Extract the (x, y) coordinate from the center of the cell holding the provided text.  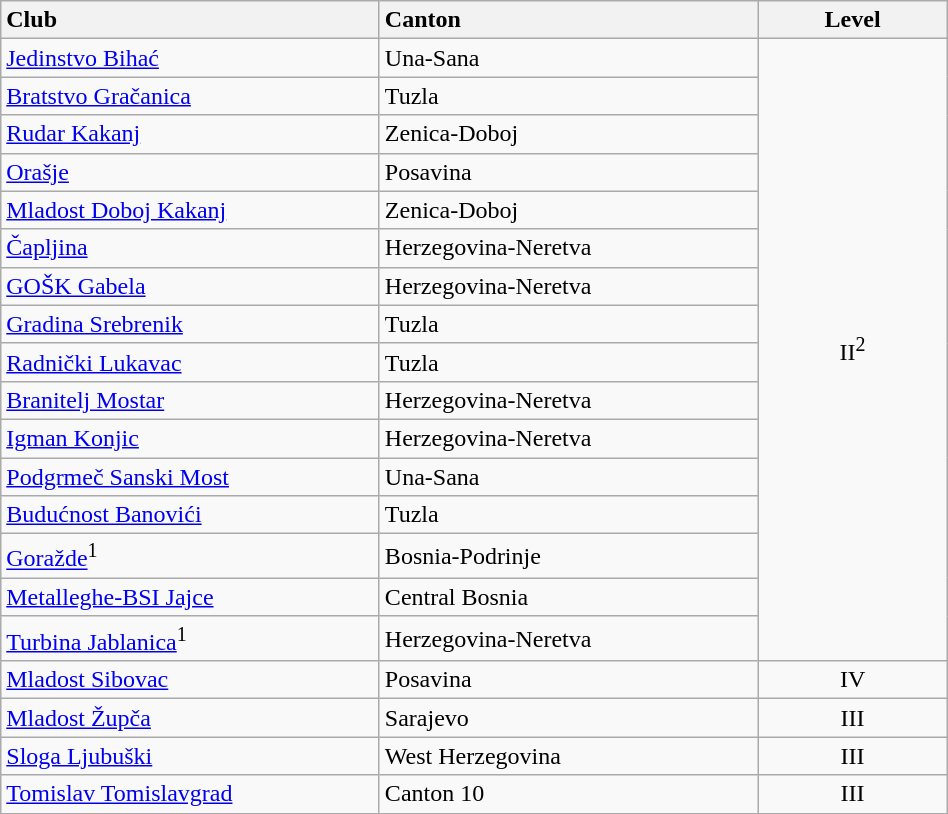
Canton 10 (568, 794)
West Herzegovina (568, 756)
Gradina Srebrenik (190, 324)
Central Bosnia (568, 597)
Bratstvo Gračanica (190, 96)
Radnički Lukavac (190, 362)
GOŠK Gabela (190, 286)
Mladost Sibovac (190, 680)
Branitelj Mostar (190, 400)
Tomislav Tomislavgrad (190, 794)
Čapljina (190, 248)
Orašje (190, 172)
Sloga Ljubuški (190, 756)
Bosnia-Podrinje (568, 556)
Igman Konjic (190, 438)
Canton (568, 20)
Metalleghe-BSI Jajce (190, 597)
Mladost Doboj Kakanj (190, 210)
Budućnost Banovići (190, 515)
Rudar Kakanj (190, 134)
IV (852, 680)
Mladost Župča (190, 718)
Turbina Jablanica1 (190, 638)
Sarajevo (568, 718)
II2 (852, 350)
Podgrmeč Sanski Most (190, 477)
Club (190, 20)
Goražde1 (190, 556)
Jedinstvo Bihać (190, 58)
Level (852, 20)
